Scan for the cell matching the given text and deliver its (X, Y) coordinate at center. 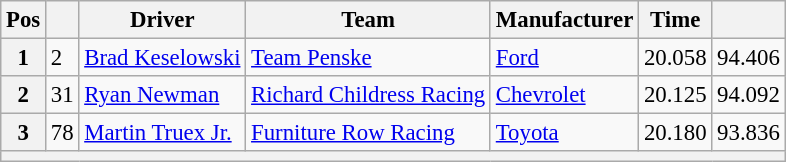
Driver (162, 20)
1 (24, 58)
20.125 (676, 95)
Team Penske (368, 58)
20.180 (676, 133)
Time (676, 20)
78 (62, 133)
Richard Childress Racing (368, 95)
94.406 (748, 58)
Ford (564, 58)
Chevrolet (564, 95)
Toyota (564, 133)
Furniture Row Racing (368, 133)
Martin Truex Jr. (162, 133)
Pos (24, 20)
Brad Keselowski (162, 58)
Ryan Newman (162, 95)
31 (62, 95)
Manufacturer (564, 20)
93.836 (748, 133)
3 (24, 133)
Team (368, 20)
94.092 (748, 95)
20.058 (676, 58)
